Output the (X, Y) coordinate of the center of the cell containing the given text.  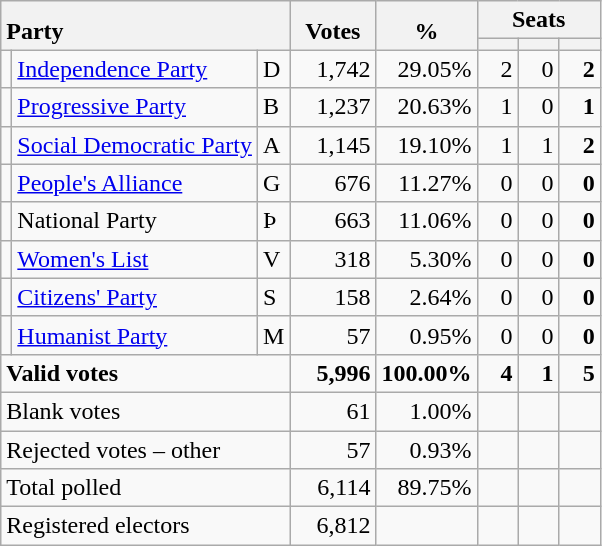
20.63% (426, 107)
Humanist Party (135, 335)
11.27% (426, 183)
Total polled (146, 488)
1,237 (333, 107)
% (426, 26)
G (273, 183)
Votes (333, 26)
People's Alliance (135, 183)
100.00% (426, 373)
5 (580, 373)
M (273, 335)
11.06% (426, 221)
D (273, 69)
6,114 (333, 488)
4 (498, 373)
318 (333, 259)
2.64% (426, 297)
1,145 (333, 145)
5,996 (333, 373)
Social Democratic Party (135, 145)
S (273, 297)
B (273, 107)
Citizens' Party (135, 297)
Women's List (135, 259)
158 (333, 297)
29.05% (426, 69)
Blank votes (146, 411)
663 (333, 221)
Progressive Party (135, 107)
Party (146, 26)
V (273, 259)
19.10% (426, 145)
Valid votes (146, 373)
Seats (538, 20)
Registered electors (146, 526)
61 (333, 411)
Independence Party (135, 69)
89.75% (426, 488)
5.30% (426, 259)
676 (333, 183)
0.95% (426, 335)
A (273, 145)
Rejected votes – other (146, 449)
1.00% (426, 411)
Þ (273, 221)
1,742 (333, 69)
0.93% (426, 449)
National Party (135, 221)
6,812 (333, 526)
